Return (x, y) of the center of cell containing provided text 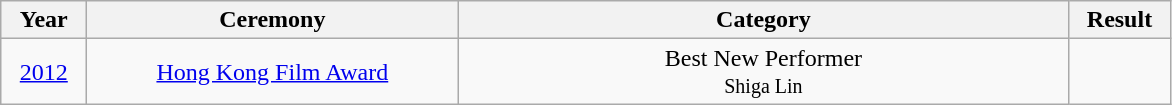
Year (44, 20)
Hong Kong Film Award (272, 72)
2012 (44, 72)
Result (1120, 20)
Best New PerformerShiga Lin (764, 72)
Ceremony (272, 20)
Category (764, 20)
